Pinpoint the cell where the given text exists, returning its [X, Y] midpoint coordinate. 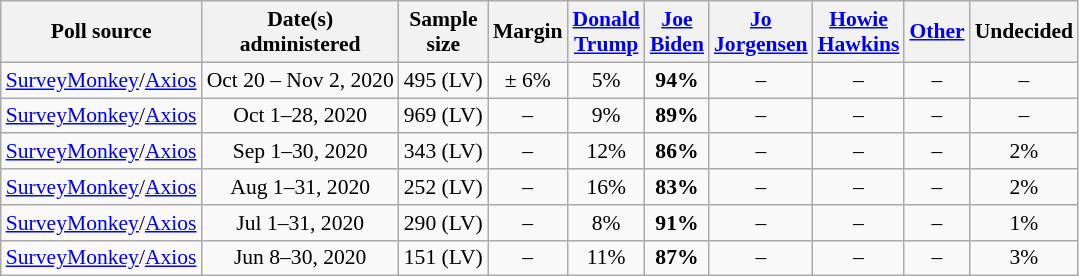
JoeBiden [677, 32]
969 (LV) [444, 116]
Jun 8–30, 2020 [300, 258]
290 (LV) [444, 223]
Oct 20 – Nov 2, 2020 [300, 80]
3% [1024, 258]
343 (LV) [444, 152]
11% [606, 258]
Sep 1–30, 2020 [300, 152]
252 (LV) [444, 187]
Date(s)administered [300, 32]
Aug 1–31, 2020 [300, 187]
495 (LV) [444, 80]
± 6% [528, 80]
16% [606, 187]
151 (LV) [444, 258]
5% [606, 80]
91% [677, 223]
9% [606, 116]
Jul 1–31, 2020 [300, 223]
86% [677, 152]
HowieHawkins [859, 32]
JoJorgensen [761, 32]
12% [606, 152]
89% [677, 116]
DonaldTrump [606, 32]
87% [677, 258]
Undecided [1024, 32]
94% [677, 80]
Samplesize [444, 32]
8% [606, 223]
83% [677, 187]
1% [1024, 223]
Margin [528, 32]
Other [936, 32]
Poll source [102, 32]
Oct 1–28, 2020 [300, 116]
